Extract the (X, Y) coordinate from the center of the cell holding the provided text.  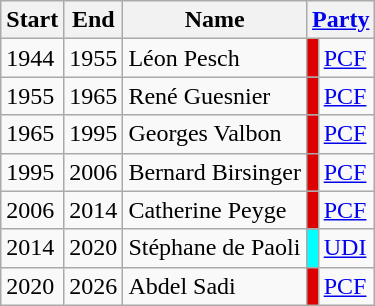
Léon Pesch (215, 58)
René Guesnier (215, 96)
Catherine Peyge (215, 210)
Abdel Sadi (215, 286)
2026 (94, 286)
Name (215, 20)
Start (32, 20)
Stéphane de Paoli (215, 248)
Party (341, 20)
1944 (32, 58)
Georges Valbon (215, 134)
Bernard Birsinger (215, 172)
UDI (346, 248)
End (94, 20)
